Capture the cell that displays the provided text and extract its (x, y) central coordinate. 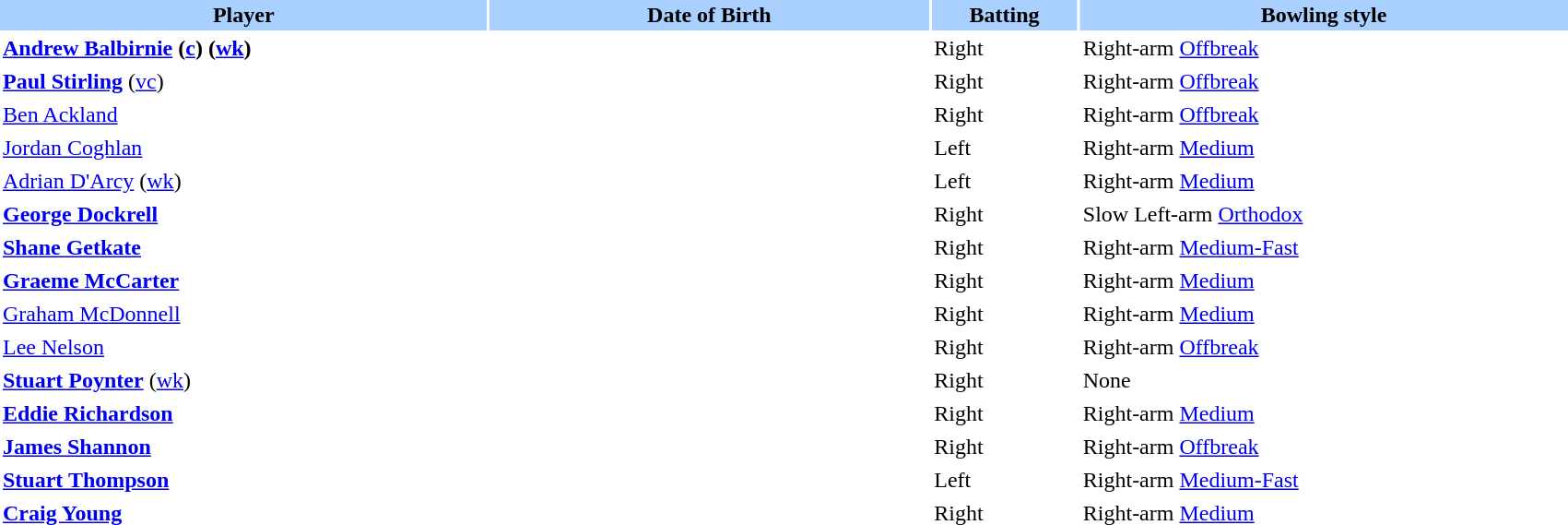
Stuart Thompson (243, 480)
Ben Ackland (243, 114)
Shane Getkate (243, 247)
Jordan Coghlan (243, 148)
Stuart Poynter (wk) (243, 380)
Andrew Balbirnie (c) (wk) (243, 48)
Graham McDonnell (243, 314)
George Dockrell (243, 214)
Slow Left-arm Orthodox (1324, 214)
Eddie Richardson (243, 413)
Player (243, 15)
Date of Birth (710, 15)
Lee Nelson (243, 347)
Adrian D'Arcy (wk) (243, 181)
None (1324, 380)
Batting (1005, 15)
James Shannon (243, 447)
Paul Stirling (vc) (243, 81)
Bowling style (1324, 15)
Graeme McCarter (243, 280)
